For the text-containing cell, return its midpoint in [X, Y] coordinate format. 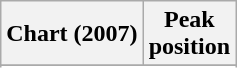
Peakposition [189, 34]
Chart (2007) [72, 34]
